Return the (X, Y) coordinate for the center point of the cell that contains the specified text.  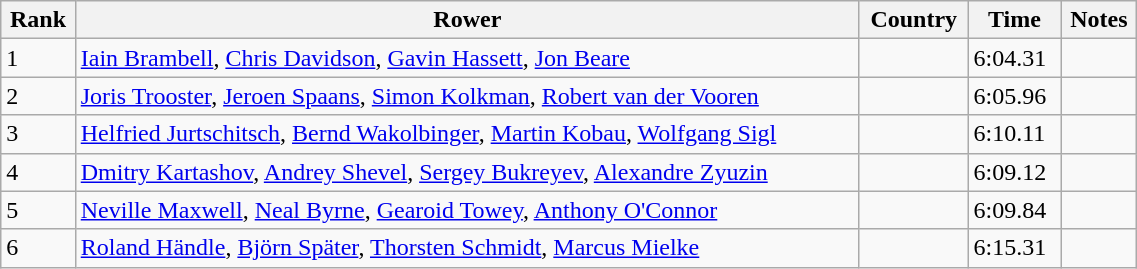
Neville Maxwell, Neal Byrne, Gearoid Towey, Anthony O'Connor (467, 210)
Joris Trooster, Jeroen Spaans, Simon Kolkman, Robert van der Vooren (467, 96)
6:05.96 (1014, 96)
Country (913, 20)
6:15.31 (1014, 248)
1 (38, 58)
Time (1014, 20)
4 (38, 172)
6 (38, 248)
6:04.31 (1014, 58)
2 (38, 96)
Dmitry Kartashov, Andrey Shevel, Sergey Bukreyev, Alexandre Zyuzin (467, 172)
Rower (467, 20)
6:09.12 (1014, 172)
6:10.11 (1014, 134)
3 (38, 134)
Helfried Jurtschitsch, Bernd Wakolbinger, Martin Kobau, Wolfgang Sigl (467, 134)
Roland Händle, Björn Später, Thorsten Schmidt, Marcus Mielke (467, 248)
Rank (38, 20)
6:09.84 (1014, 210)
Notes (1099, 20)
Iain Brambell, Chris Davidson, Gavin Hassett, Jon Beare (467, 58)
5 (38, 210)
